Scan for the cell matching the given text and deliver its [X, Y] coordinate at center. 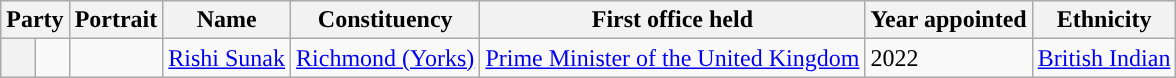
Ethnicity [1104, 20]
Prime Minister of the United Kingdom [672, 58]
Rishi Sunak [227, 58]
Portrait [116, 20]
2022 [948, 58]
Constituency [386, 20]
Year appointed [948, 20]
First office held [672, 20]
Party [35, 20]
British Indian [1104, 58]
Richmond (Yorks) [386, 58]
Name [227, 20]
